Output the [x, y] coordinate of the center of the cell containing the given text.  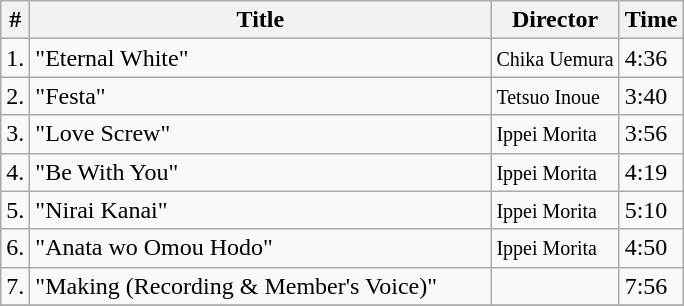
3. [16, 134]
# [16, 20]
3:40 [651, 96]
"Eternal White" [260, 58]
4:36 [651, 58]
7. [16, 286]
Chika Uemura [555, 58]
4:19 [651, 172]
"Love Screw" [260, 134]
3:56 [651, 134]
7:56 [651, 286]
4. [16, 172]
Title [260, 20]
5. [16, 210]
4:50 [651, 248]
Time [651, 20]
"Festa" [260, 96]
"Making (Recording & Member's Voice)" [260, 286]
6. [16, 248]
5:10 [651, 210]
"Nirai Kanai" [260, 210]
Tetsuo Inoue [555, 96]
1. [16, 58]
2. [16, 96]
"Anata wo Omou Hodo" [260, 248]
Director [555, 20]
"Be With You" [260, 172]
